Output the [x, y] coordinate of the center of the cell containing the given text.  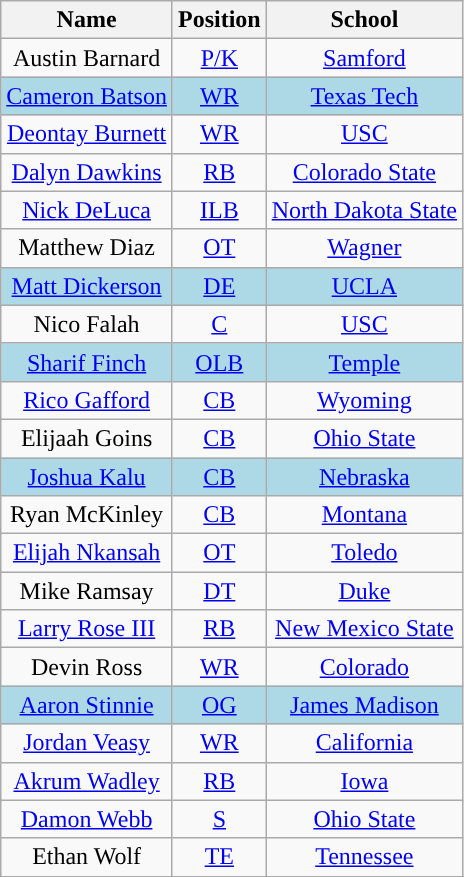
C [219, 324]
Colorado State [364, 172]
Mike Ramsay [87, 591]
Elijaah Goins [87, 438]
DT [219, 591]
California [364, 743]
Duke [364, 591]
Texas Tech [364, 96]
James Madison [364, 705]
Nebraska [364, 477]
Sharif Finch [87, 362]
OLB [219, 362]
Jordan Veasy [87, 743]
S [219, 819]
Austin Barnard [87, 58]
Matt Dickerson [87, 286]
Temple [364, 362]
Cameron Batson [87, 96]
Wagner [364, 248]
Aaron Stinnie [87, 705]
North Dakota State [364, 210]
New Mexico State [364, 629]
Ethan Wolf [87, 857]
Damon Webb [87, 819]
UCLA [364, 286]
ILB [219, 210]
Rico Gafford [87, 400]
Toledo [364, 553]
TE [219, 857]
Larry Rose III [87, 629]
Samford [364, 58]
Tennessee [364, 857]
Name [87, 20]
Colorado [364, 667]
Nico Falah [87, 324]
Devin Ross [87, 667]
Iowa [364, 781]
School [364, 20]
Position [219, 20]
Dalyn Dawkins [87, 172]
Montana [364, 515]
Elijah Nkansah [87, 553]
P/K [219, 58]
DE [219, 286]
Deontay Burnett [87, 134]
Matthew Diaz [87, 248]
Joshua Kalu [87, 477]
Wyoming [364, 400]
Ryan McKinley [87, 515]
OG [219, 705]
Nick DeLuca [87, 210]
Akrum Wadley [87, 781]
